Find where the given text appears and provide that cell's center as (X, Y) coordinate. 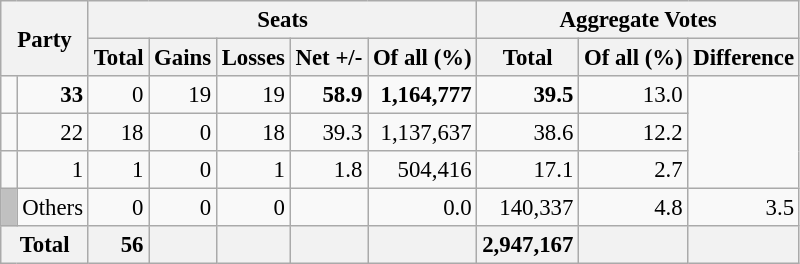
Losses (253, 58)
4.8 (634, 208)
22 (52, 133)
39.3 (328, 133)
1,164,777 (422, 95)
140,337 (528, 208)
1,137,637 (422, 133)
1.8 (328, 170)
Others (52, 208)
38.6 (528, 133)
33 (52, 95)
Seats (282, 20)
2,947,167 (528, 245)
56 (118, 245)
58.9 (328, 95)
Gains (183, 58)
504,416 (422, 170)
Party (45, 38)
Net +/- (328, 58)
Difference (744, 58)
Aggregate Votes (638, 20)
17.1 (528, 170)
13.0 (634, 95)
39.5 (528, 95)
12.2 (634, 133)
0.0 (422, 208)
2.7 (634, 170)
3.5 (744, 208)
